Scan for the cell matching the given text and deliver its (X, Y) coordinate at center. 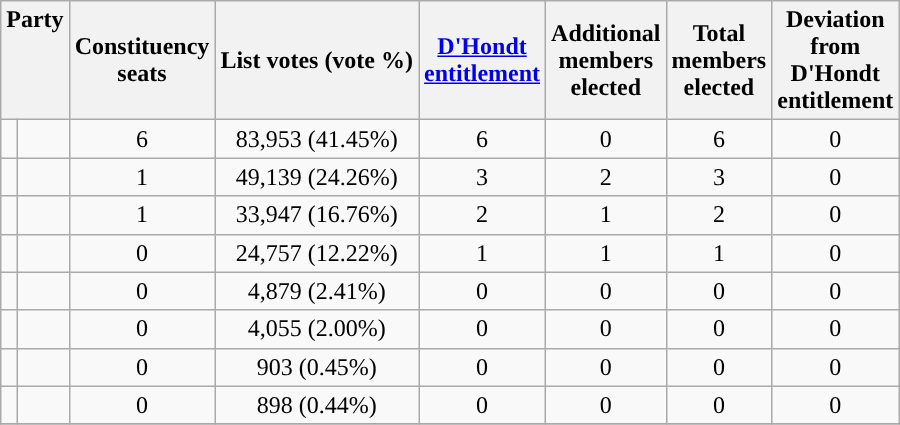
83,953 (41.45%) (317, 139)
903 (0.45%) (317, 367)
List votes (vote %) (317, 60)
4,879 (2.41%) (317, 291)
898 (0.44%) (317, 405)
DeviationfromD'Hondtentitlement (836, 60)
Additionalmemberselected (606, 60)
Totalmemberselected (719, 60)
D'Hondtentitlement (482, 60)
24,757 (12.22%) (317, 253)
Constituencyseats (142, 60)
33,947 (16.76%) (317, 215)
Party (35, 60)
49,139 (24.26%) (317, 177)
4,055 (2.00%) (317, 329)
